Determine the (x, y) coordinate at the center of the cell enclosing the given text.  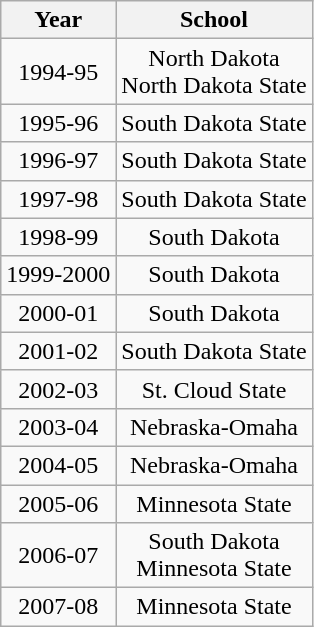
1998-99 (58, 237)
1995-96 (58, 123)
1999-2000 (58, 275)
2001-02 (58, 351)
South DakotaMinnesota State (214, 556)
2002-03 (58, 389)
2003-04 (58, 427)
2004-05 (58, 465)
2007-08 (58, 607)
2005-06 (58, 503)
St. Cloud State (214, 389)
School (214, 20)
North DakotaNorth Dakota State (214, 72)
2000-01 (58, 313)
2006-07 (58, 556)
Year (58, 20)
1994-95 (58, 72)
1996-97 (58, 161)
1997-98 (58, 199)
